Detect which cell encompasses the target text, then output its [x, y] center coordinate. 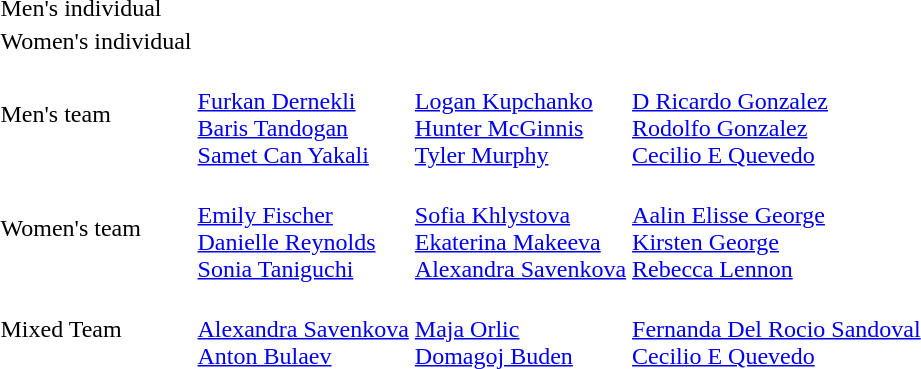
Furkan DernekliBaris TandoganSamet Can Yakali [303, 114]
Sofia KhlystovaEkaterina MakeevaAlexandra Savenkova [520, 228]
Logan KupchankoHunter McGinnisTyler Murphy [520, 114]
Emily FischerDanielle ReynoldsSonia Taniguchi [303, 228]
